Locate the cell with the specified text and output its (X, Y) center coordinate. 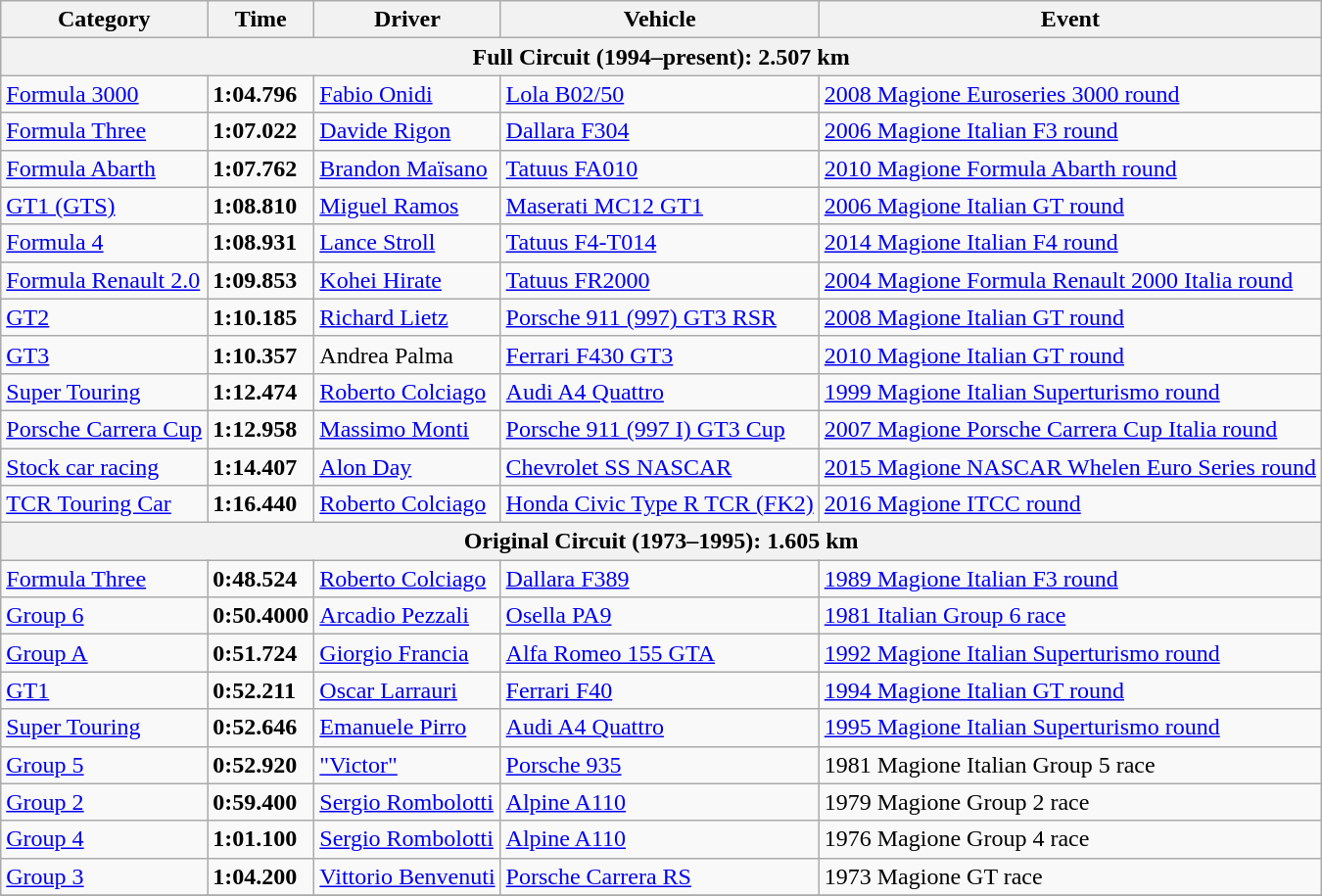
Massimo Monti (407, 429)
Formula 4 (104, 243)
0:50.4000 (260, 616)
Porsche 935 (660, 765)
Tatuus F4-T014 (660, 243)
Porsche 911 (997) GT3 RSR (660, 317)
Group 2 (104, 802)
2006 Magione Italian GT round (1069, 206)
1981 Magione Italian Group 5 race (1069, 765)
Davide Rigon (407, 131)
Osella PA9 (660, 616)
1:14.407 (260, 467)
Honda Civic Type R TCR (FK2) (660, 504)
Porsche Carrera Cup (104, 429)
2016 Magione ITCC round (1069, 504)
TCR Touring Car (104, 504)
0:52.211 (260, 690)
1976 Magione Group 4 race (1069, 839)
1:08.810 (260, 206)
Porsche Carrera RS (660, 876)
1:12.958 (260, 429)
1:07.762 (260, 168)
GT2 (104, 317)
Group A (104, 653)
1:16.440 (260, 504)
1994 Magione Italian GT round (1069, 690)
1995 Magione Italian Superturismo round (1069, 728)
2007 Magione Porsche Carrera Cup Italia round (1069, 429)
1:04.796 (260, 94)
2010 Magione Formula Abarth round (1069, 168)
0:59.400 (260, 802)
2008 Magione Italian GT round (1069, 317)
Fabio Onidi (407, 94)
1:07.022 (260, 131)
1973 Magione GT race (1069, 876)
Group 5 (104, 765)
Alfa Romeo 155 GTA (660, 653)
Vittorio Benvenuti (407, 876)
1989 Magione Italian F3 round (1069, 579)
Ferrari F40 (660, 690)
GT1 (104, 690)
Full Circuit (1994–present): 2.507 km (662, 57)
1:09.853 (260, 280)
Formula 3000 (104, 94)
Porsche 911 (997 I) GT3 Cup (660, 429)
Andrea Palma (407, 354)
1:04.200 (260, 876)
Lance Stroll (407, 243)
Group 3 (104, 876)
1:01.100 (260, 839)
"Victor" (407, 765)
Category (104, 20)
Group 6 (104, 616)
Stock car racing (104, 467)
GT3 (104, 354)
Lola B02/50 (660, 94)
Vehicle (660, 20)
Miguel Ramos (407, 206)
Giorgio Francia (407, 653)
Oscar Larrauri (407, 690)
1999 Magione Italian Superturismo round (1069, 392)
1979 Magione Group 2 race (1069, 802)
1:08.931 (260, 243)
Formula Renault 2.0 (104, 280)
Tatuus FA010 (660, 168)
Maserati MC12 GT1 (660, 206)
Formula Abarth (104, 168)
0:52.920 (260, 765)
Emanuele Pirro (407, 728)
Original Circuit (1973–1995): 1.605 km (662, 542)
2008 Magione Euroseries 3000 round (1069, 94)
2006 Magione Italian F3 round (1069, 131)
GT1 (GTS) (104, 206)
Richard Lietz (407, 317)
1:10.185 (260, 317)
Time (260, 20)
Tatuus FR2000 (660, 280)
0:52.646 (260, 728)
2004 Magione Formula Renault 2000 Italia round (1069, 280)
Dallara F389 (660, 579)
1981 Italian Group 6 race (1069, 616)
Alon Day (407, 467)
2014 Magione Italian F4 round (1069, 243)
Brandon Maïsano (407, 168)
1:10.357 (260, 354)
Ferrari F430 GT3 (660, 354)
Event (1069, 20)
2015 Magione NASCAR Whelen Euro Series round (1069, 467)
0:48.524 (260, 579)
1992 Magione Italian Superturismo round (1069, 653)
Chevrolet SS NASCAR (660, 467)
Arcadio Pezzali (407, 616)
Dallara F304 (660, 131)
1:12.474 (260, 392)
0:51.724 (260, 653)
2010 Magione Italian GT round (1069, 354)
Kohei Hirate (407, 280)
Group 4 (104, 839)
Driver (407, 20)
